Scan for the cell matching the given text and deliver its [X, Y] coordinate at center. 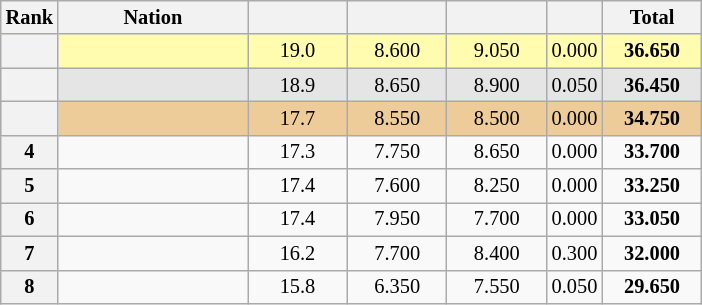
8 [30, 287]
8.900 [497, 85]
17.3 [298, 152]
32.000 [652, 253]
8.600 [397, 51]
Total [652, 17]
7.600 [397, 186]
8.400 [497, 253]
5 [30, 186]
33.700 [652, 152]
7 [30, 253]
33.250 [652, 186]
7.750 [397, 152]
15.8 [298, 287]
4 [30, 152]
9.050 [497, 51]
18.9 [298, 85]
36.650 [652, 51]
Rank [30, 17]
19.0 [298, 51]
34.750 [652, 118]
29.650 [652, 287]
17.7 [298, 118]
7.550 [497, 287]
6.350 [397, 287]
7.950 [397, 219]
8.250 [497, 186]
33.050 [652, 219]
8.500 [497, 118]
6 [30, 219]
0.300 [575, 253]
8.550 [397, 118]
16.2 [298, 253]
36.450 [652, 85]
Nation [153, 17]
